Output the (x, y) coordinate of the center of the cell containing the given text.  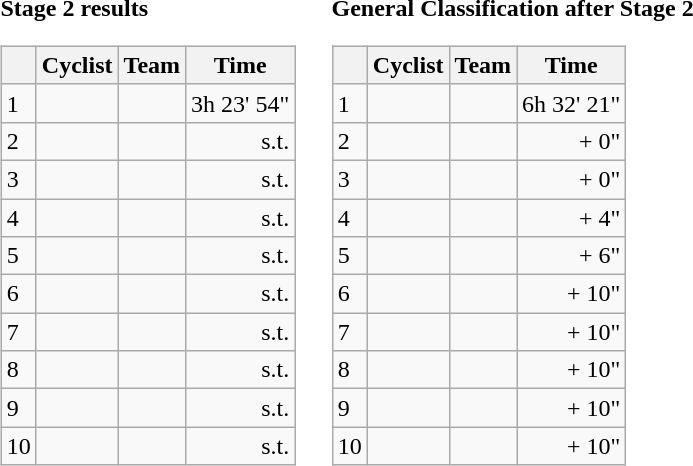
+ 4" (572, 217)
+ 6" (572, 256)
6h 32' 21" (572, 103)
3h 23' 54" (240, 103)
